For the text-containing cell, return its midpoint in (X, Y) coordinate format. 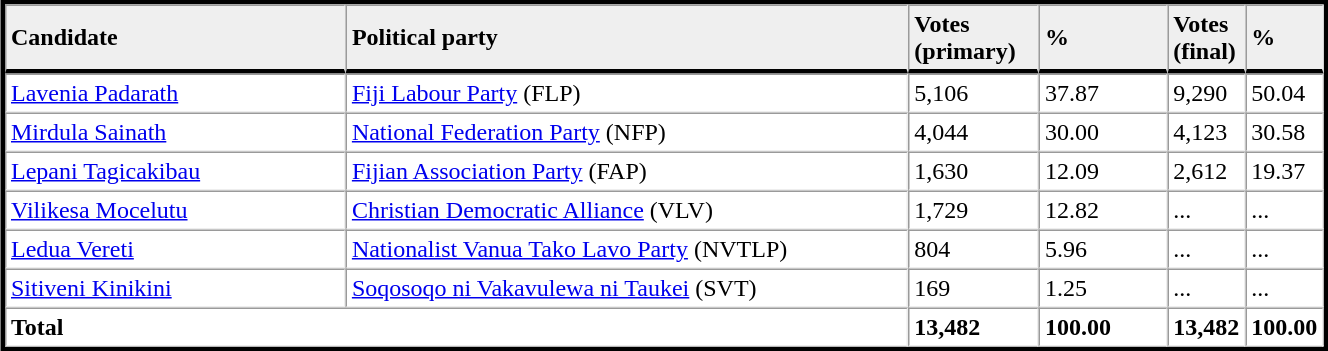
37.87 (1103, 94)
1.25 (1103, 288)
Ledua Vereti (176, 250)
Nationalist Vanua Tako Lavo Party (NVTLP) (627, 250)
19.37 (1284, 172)
30.58 (1284, 132)
Christian Democratic Alliance (VLV) (627, 210)
4,044 (974, 132)
5.96 (1103, 250)
Total (456, 328)
804 (974, 250)
Lepani Tagicakibau (176, 172)
National Federation Party (NFP) (627, 132)
5,106 (974, 94)
Fiji Labour Party (FLP) (627, 94)
169 (974, 288)
Votes(final) (1206, 38)
Vilikesa Mocelutu (176, 210)
4,123 (1206, 132)
Sitiveni Kinikini (176, 288)
50.04 (1284, 94)
30.00 (1103, 132)
Soqosoqo ni Vakavulewa ni Taukei (SVT) (627, 288)
1,729 (974, 210)
Votes(primary) (974, 38)
12.09 (1103, 172)
9,290 (1206, 94)
1,630 (974, 172)
Mirdula Sainath (176, 132)
Candidate (176, 38)
Political party (627, 38)
Fijian Association Party (FAP) (627, 172)
12.82 (1103, 210)
Lavenia Padarath (176, 94)
2,612 (1206, 172)
